Determine the [X, Y] coordinate at the center of the cell enclosing the given text.  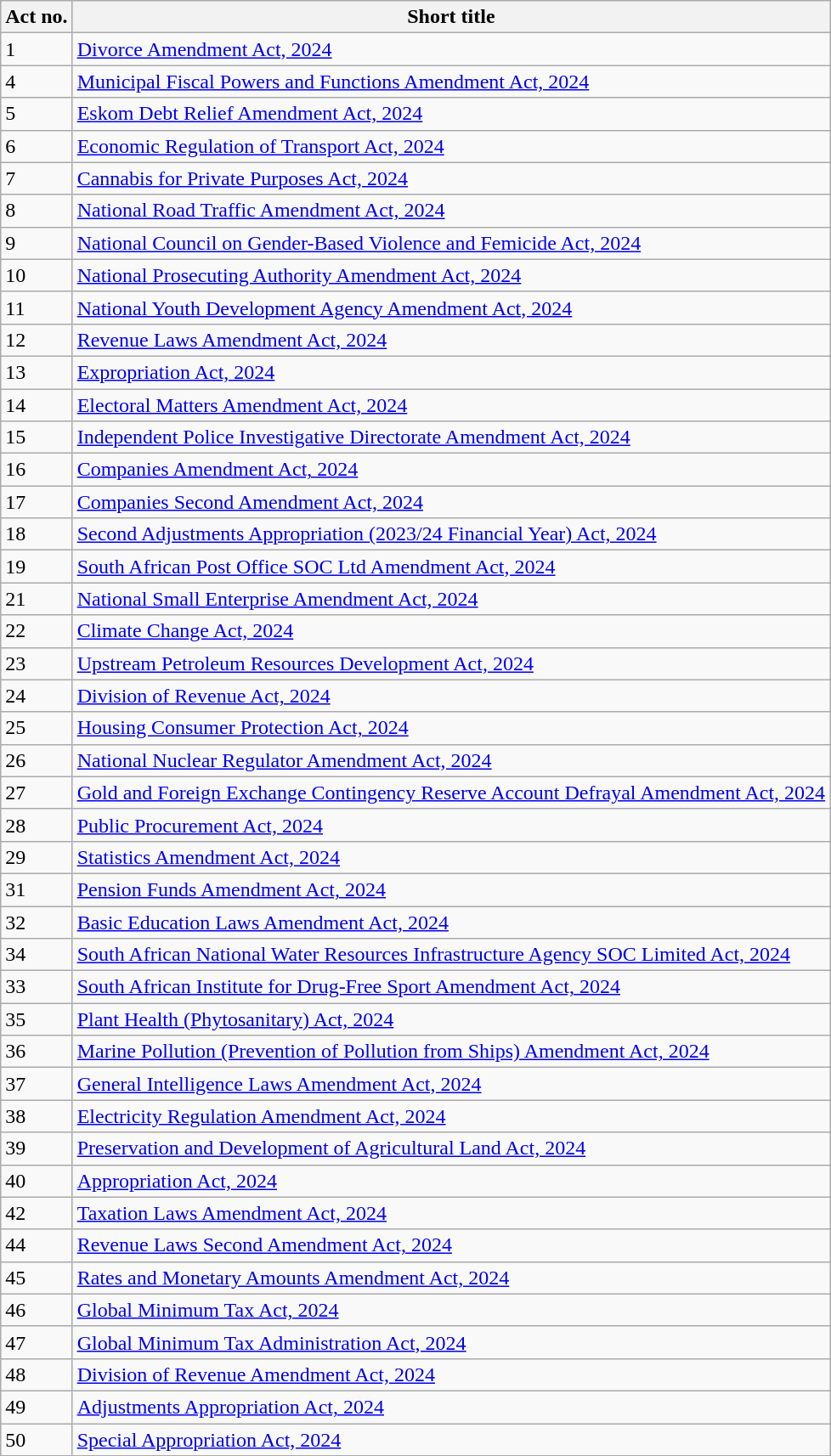
General Intelligence Laws Amendment Act, 2024 [451, 1084]
Appropriation Act, 2024 [451, 1181]
5 [37, 114]
23 [37, 663]
Expropriation Act, 2024 [451, 372]
Act no. [37, 17]
National Prosecuting Authority Amendment Act, 2024 [451, 275]
Housing Consumer Protection Act, 2024 [451, 728]
National Nuclear Regulator Amendment Act, 2024 [451, 760]
6 [37, 146]
39 [37, 1148]
Rates and Monetary Amounts Amendment Act, 2024 [451, 1278]
35 [37, 1019]
Plant Health (Phytosanitary) Act, 2024 [451, 1019]
Cannabis for Private Purposes Act, 2024 [451, 178]
13 [37, 372]
15 [37, 437]
36 [37, 1052]
47 [37, 1342]
44 [37, 1245]
Statistics Amendment Act, 2024 [451, 857]
9 [37, 243]
Divorce Amendment Act, 2024 [451, 49]
Electoral Matters Amendment Act, 2024 [451, 405]
Division of Revenue Act, 2024 [451, 696]
Gold and Foreign Exchange Contingency Reserve Account Defrayal Amendment Act, 2024 [451, 793]
40 [37, 1181]
28 [37, 825]
29 [37, 857]
Special Appropriation Act, 2024 [451, 1440]
33 [37, 987]
14 [37, 405]
22 [37, 631]
National Council on Gender-Based Violence and Femicide Act, 2024 [451, 243]
Climate Change Act, 2024 [451, 631]
Municipal Fiscal Powers and Functions Amendment Act, 2024 [451, 82]
Adjustments Appropriation Act, 2024 [451, 1407]
42 [37, 1213]
1 [37, 49]
49 [37, 1407]
Companies Second Amendment Act, 2024 [451, 502]
17 [37, 502]
34 [37, 955]
South African Post Office SOC Ltd Amendment Act, 2024 [451, 567]
National Road Traffic Amendment Act, 2024 [451, 211]
27 [37, 793]
Companies Amendment Act, 2024 [451, 470]
Marine Pollution (Prevention of Pollution from Ships) Amendment Act, 2024 [451, 1052]
Second Adjustments Appropriation (2023/24 Financial Year) Act, 2024 [451, 534]
16 [37, 470]
Pension Funds Amendment Act, 2024 [451, 889]
Revenue Laws Amendment Act, 2024 [451, 340]
25 [37, 728]
Division of Revenue Amendment Act, 2024 [451, 1374]
45 [37, 1278]
38 [37, 1116]
12 [37, 340]
Taxation Laws Amendment Act, 2024 [451, 1213]
18 [37, 534]
Short title [451, 17]
Global Minimum Tax Administration Act, 2024 [451, 1342]
32 [37, 922]
48 [37, 1374]
Revenue Laws Second Amendment Act, 2024 [451, 1245]
10 [37, 275]
National Small Enterprise Amendment Act, 2024 [451, 599]
Economic Regulation of Transport Act, 2024 [451, 146]
Independent Police Investigative Directorate Amendment Act, 2024 [451, 437]
Preservation and Development of Agricultural Land Act, 2024 [451, 1148]
11 [37, 308]
50 [37, 1440]
46 [37, 1310]
4 [37, 82]
National Youth Development Agency Amendment Act, 2024 [451, 308]
Electricity Regulation Amendment Act, 2024 [451, 1116]
26 [37, 760]
19 [37, 567]
Public Procurement Act, 2024 [451, 825]
37 [37, 1084]
21 [37, 599]
24 [37, 696]
7 [37, 178]
South African Institute for Drug-Free Sport Amendment Act, 2024 [451, 987]
Global Minimum Tax Act, 2024 [451, 1310]
Upstream Petroleum Resources Development Act, 2024 [451, 663]
31 [37, 889]
Eskom Debt Relief Amendment Act, 2024 [451, 114]
8 [37, 211]
Basic Education Laws Amendment Act, 2024 [451, 922]
South African National Water Resources Infrastructure Agency SOC Limited Act, 2024 [451, 955]
